Scan for the cell matching the given text and deliver its [X, Y] coordinate at center. 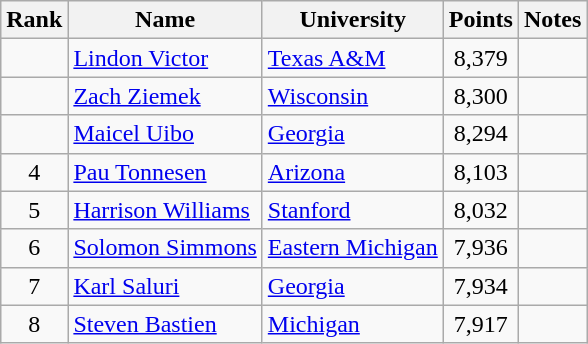
5 [34, 210]
Lindon Victor [165, 58]
Notes [552, 20]
8 [34, 324]
Harrison Williams [165, 210]
Stanford [352, 210]
Rank [34, 20]
8,032 [480, 210]
Texas A&M [352, 58]
Name [165, 20]
Pau Tonnesen [165, 172]
6 [34, 248]
7,917 [480, 324]
Karl Saluri [165, 286]
Wisconsin [352, 96]
Zach Ziemek [165, 96]
Solomon Simmons [165, 248]
7,934 [480, 286]
8,379 [480, 58]
Maicel Uibo [165, 134]
8,294 [480, 134]
4 [34, 172]
Michigan [352, 324]
7 [34, 286]
Points [480, 20]
University [352, 20]
Arizona [352, 172]
Eastern Michigan [352, 248]
Steven Bastien [165, 324]
8,103 [480, 172]
8,300 [480, 96]
7,936 [480, 248]
